Output the [x, y] coordinate of the center of the cell containing the given text.  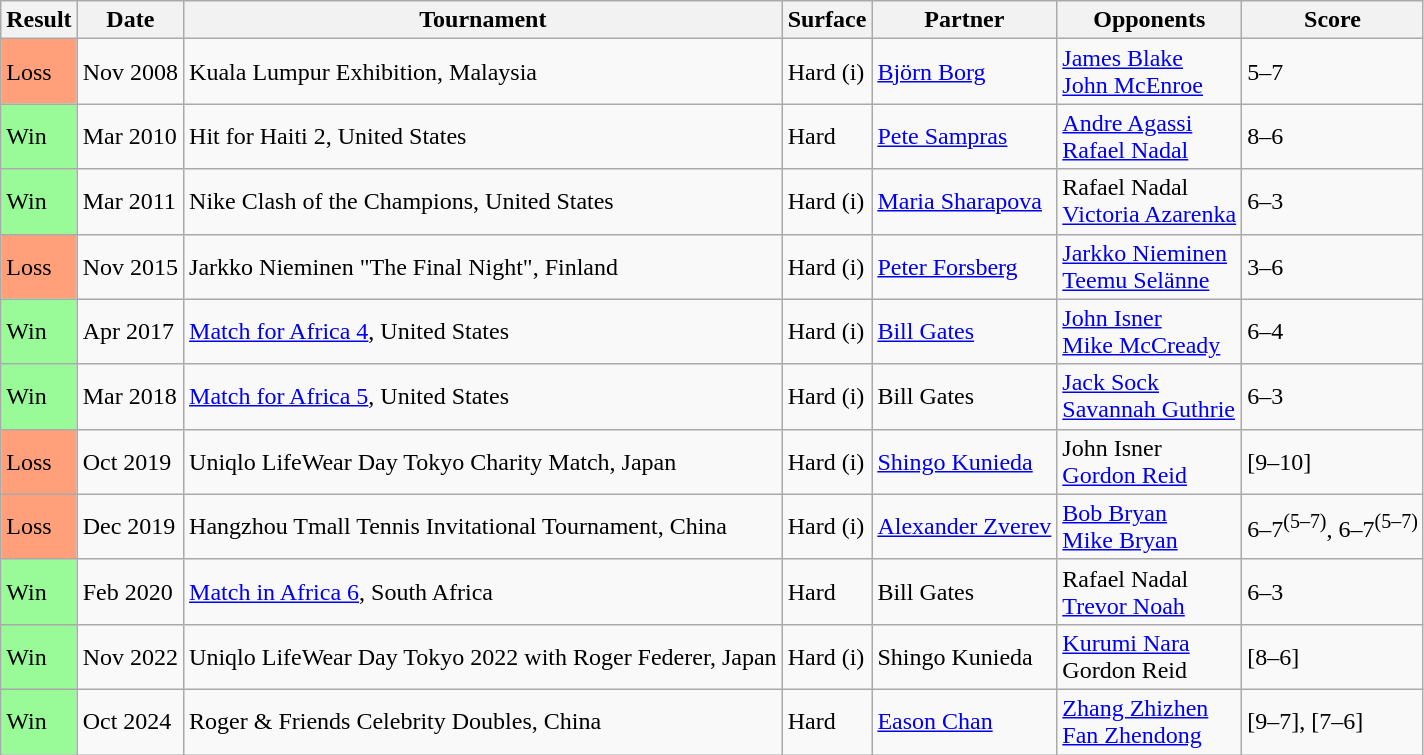
Mar 2011 [130, 202]
Nov 2015 [130, 266]
John Isner Mike McCready [1150, 332]
Partner [964, 20]
Bob Bryan Mike Bryan [1150, 526]
Kurumi Nara Gordon Reid [1150, 656]
Tournament [484, 20]
Match for Africa 4, United States [484, 332]
Peter Forsberg [964, 266]
Nov 2022 [130, 656]
Jarkko Nieminen Teemu Selänne [1150, 266]
Jack Sock Savannah Guthrie [1150, 396]
Mar 2010 [130, 136]
Result [39, 20]
Maria Sharapova [964, 202]
[9–7], [7–6] [1333, 722]
[9–10] [1333, 462]
Andre Agassi Rafael Nadal [1150, 136]
Jarkko Nieminen "The Final Night", Finland [484, 266]
Oct 2019 [130, 462]
Dec 2019 [130, 526]
3–6 [1333, 266]
Alexander Zverev [964, 526]
Match for Africa 5, United States [484, 396]
Nov 2008 [130, 72]
Kuala Lumpur Exhibition, Malaysia [484, 72]
[8–6] [1333, 656]
Surface [827, 20]
Oct 2024 [130, 722]
Eason Chan [964, 722]
Zhang Zhizhen Fan Zhendong [1150, 722]
5–7 [1333, 72]
Nike Clash of the Champions, United States [484, 202]
Feb 2020 [130, 592]
Opponents [1150, 20]
6–4 [1333, 332]
Date [130, 20]
8–6 [1333, 136]
Pete Sampras [964, 136]
Rafael Nadal Trevor Noah [1150, 592]
Match in Africa 6, South Africa [484, 592]
Score [1333, 20]
Rafael Nadal Victoria Azarenka [1150, 202]
Uniqlo LifeWear Day Tokyo 2022 with Roger Federer, Japan [484, 656]
Mar 2018 [130, 396]
Hangzhou Tmall Tennis Invitational Tournament, China [484, 526]
Björn Borg [964, 72]
James Blake John McEnroe [1150, 72]
6–7(5–7), 6–7(5–7) [1333, 526]
Uniqlo LifeWear Day Tokyo Charity Match, Japan [484, 462]
Roger & Friends Celebrity Doubles, China [484, 722]
Apr 2017 [130, 332]
John Isner Gordon Reid [1150, 462]
Hit for Haiti 2, United States [484, 136]
